Determine the (X, Y) coordinate at the center of the cell enclosing the given text.  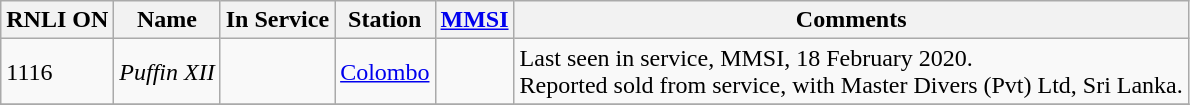
Name (167, 20)
1116 (58, 72)
Comments (851, 20)
In Service (277, 20)
Last seen in service, MMSI, 18 February 2020.Reported sold from service, with Master Divers (Pvt) Ltd, Sri Lanka. (851, 72)
RNLI ON (58, 20)
Colombo (385, 72)
Station (385, 20)
Puffin XII (167, 72)
MMSI (474, 20)
